From the cell containing the given text, extract its center point as (x, y) coordinate. 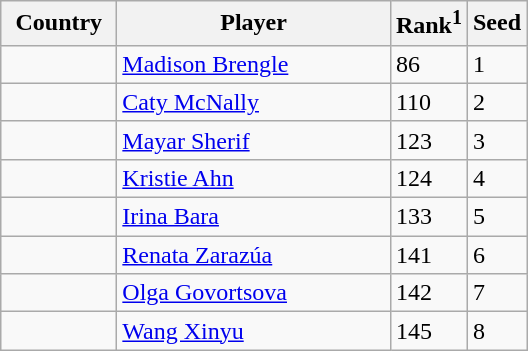
Madison Brengle (254, 64)
2 (496, 102)
123 (428, 140)
Irina Bara (254, 217)
86 (428, 64)
6 (496, 255)
Renata Zarazúa (254, 255)
4 (496, 178)
Mayar Sherif (254, 140)
145 (428, 331)
110 (428, 102)
Olga Govortsova (254, 293)
1 (496, 64)
Rank1 (428, 24)
133 (428, 217)
3 (496, 140)
Wang Xinyu (254, 331)
124 (428, 178)
142 (428, 293)
Caty McNally (254, 102)
7 (496, 293)
8 (496, 331)
141 (428, 255)
5 (496, 217)
Kristie Ahn (254, 178)
Country (59, 24)
Seed (496, 24)
Player (254, 24)
